Scan for the cell matching the given text and deliver its (X, Y) coordinate at center. 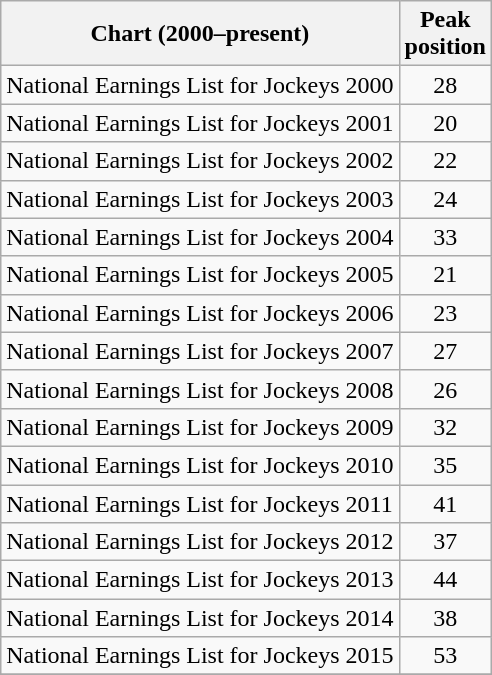
National Earnings List for Jockeys 2004 (200, 237)
Peakposition (445, 34)
National Earnings List for Jockeys 2012 (200, 542)
Chart (2000–present) (200, 34)
20 (445, 123)
National Earnings List for Jockeys 2013 (200, 580)
37 (445, 542)
23 (445, 313)
53 (445, 656)
National Earnings List for Jockeys 2011 (200, 503)
33 (445, 237)
21 (445, 275)
National Earnings List for Jockeys 2014 (200, 618)
22 (445, 161)
26 (445, 389)
National Earnings List for Jockeys 2001 (200, 123)
National Earnings List for Jockeys 2006 (200, 313)
National Earnings List for Jockeys 2003 (200, 199)
44 (445, 580)
38 (445, 618)
National Earnings List for Jockeys 2009 (200, 427)
National Earnings List for Jockeys 2002 (200, 161)
35 (445, 465)
National Earnings List for Jockeys 2007 (200, 351)
28 (445, 85)
National Earnings List for Jockeys 2010 (200, 465)
National Earnings List for Jockeys 2015 (200, 656)
32 (445, 427)
National Earnings List for Jockeys 2005 (200, 275)
24 (445, 199)
National Earnings List for Jockeys 2008 (200, 389)
National Earnings List for Jockeys 2000 (200, 85)
27 (445, 351)
41 (445, 503)
